Detect which cell encompasses the target text, then output its [x, y] center coordinate. 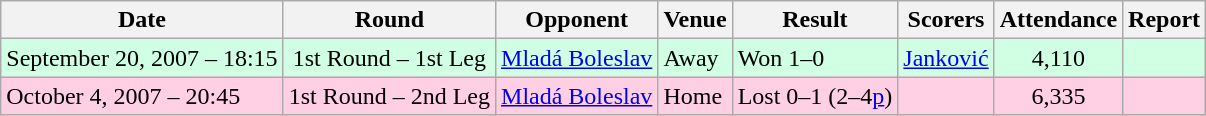
Attendance [1058, 20]
Won 1–0 [815, 58]
Janković [946, 58]
1st Round – 2nd Leg [389, 96]
Scorers [946, 20]
Lost 0–1 (2–4p) [815, 96]
1st Round – 1st Leg [389, 58]
Away [695, 58]
Venue [695, 20]
Result [815, 20]
Round [389, 20]
October 4, 2007 – 20:45 [142, 96]
Report [1164, 20]
Opponent [577, 20]
Date [142, 20]
September 20, 2007 – 18:15 [142, 58]
Home [695, 96]
4,110 [1058, 58]
6,335 [1058, 96]
